Pinpoint the cell where the given text exists, returning its (X, Y) midpoint coordinate. 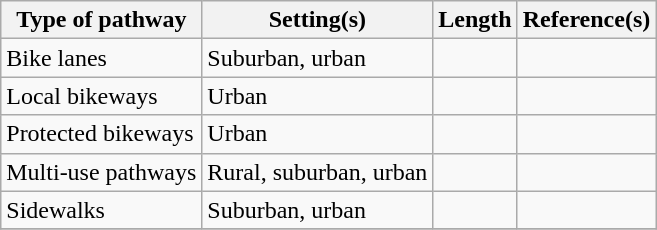
Local bikeways (102, 96)
Rural, suburban, urban (318, 172)
Length (475, 20)
Multi-use pathways (102, 172)
Sidewalks (102, 210)
Type of pathway (102, 20)
Setting(s) (318, 20)
Reference(s) (586, 20)
Bike lanes (102, 58)
Protected bikeways (102, 134)
